Search for the cell housing the specified text and yield its [x, y] center coordinate. 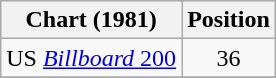
US Billboard 200 [92, 58]
Position [229, 20]
Chart (1981) [92, 20]
36 [229, 58]
